Detect which cell encompasses the target text, then output its (x, y) center coordinate. 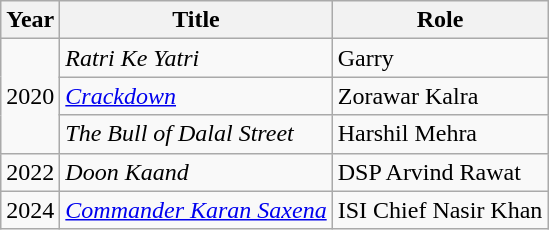
Commander Karan Saxena (196, 210)
DSP Arvind Rawat (440, 172)
The Bull of Dalal Street (196, 134)
Year (30, 20)
ISI Chief Nasir Khan (440, 210)
Role (440, 20)
Crackdown (196, 96)
Doon Kaand (196, 172)
2020 (30, 96)
Harshil Mehra (440, 134)
2022 (30, 172)
Zorawar Kalra (440, 96)
Title (196, 20)
2024 (30, 210)
Garry (440, 58)
Ratri Ke Yatri (196, 58)
